Detect which cell encompasses the target text, then output its (x, y) center coordinate. 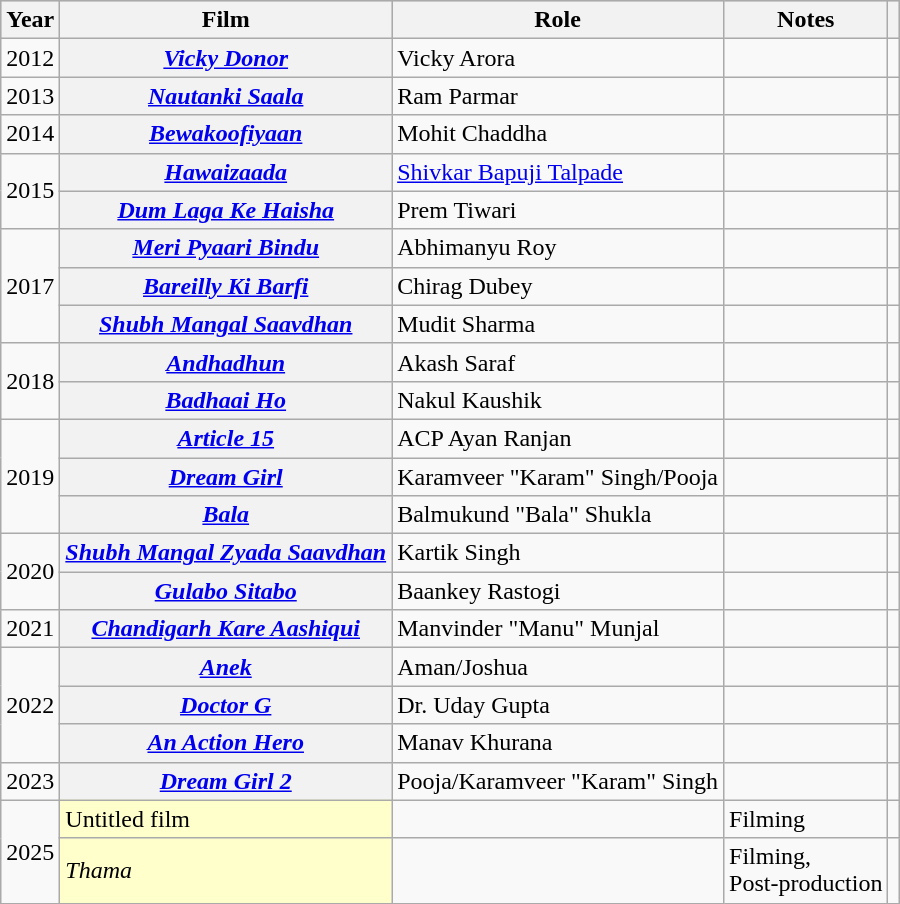
Notes (806, 20)
Kartik Singh (558, 553)
Year (30, 20)
2020 (30, 572)
Akash Saraf (558, 362)
Manav Khurana (558, 743)
2023 (30, 781)
An Action Hero (226, 743)
Karamveer "Karam" Singh/Pooja (558, 477)
Anek (226, 667)
Filming (806, 819)
Gulabo Sitabo (226, 591)
Manvinder "Manu" Munjal (558, 629)
Baankey Rastogi (558, 591)
Shivkar Bapuji Talpade (558, 172)
2022 (30, 705)
Dream Girl 2 (226, 781)
2019 (30, 476)
2017 (30, 286)
Bareilly Ki Barfi (226, 286)
Shubh Mangal Zyada Saavdhan (226, 553)
Dream Girl (226, 477)
Vicky Donor (226, 58)
Hawaizaada (226, 172)
Vicky Arora (558, 58)
2013 (30, 96)
Dr. Uday Gupta (558, 705)
Meri Pyaari Bindu (226, 248)
Thama (226, 870)
Abhimanyu Roy (558, 248)
Chandigarh Kare Aashiqui (226, 629)
Untitled film (226, 819)
Nakul Kaushik (558, 400)
2018 (30, 381)
Mohit Chaddha (558, 134)
Chirag Dubey (558, 286)
Article 15 (226, 438)
Ram Parmar (558, 96)
Dum Laga Ke Haisha (226, 210)
Doctor G (226, 705)
Shubh Mangal Saavdhan (226, 324)
Filming,Post-production (806, 870)
Mudit Sharma (558, 324)
Bewakoofiyaan (226, 134)
Andhadhun (226, 362)
Film (226, 20)
2015 (30, 191)
Balmukund "Bala" Shukla (558, 515)
2012 (30, 58)
Bala (226, 515)
2014 (30, 134)
Badhaai Ho (226, 400)
Prem Tiwari (558, 210)
Aman/Joshua (558, 667)
2021 (30, 629)
Pooja/Karamveer "Karam" Singh (558, 781)
Role (558, 20)
Nautanki Saala (226, 96)
ACP Ayan Ranjan (558, 438)
2025 (30, 852)
